Determine the (X, Y) coordinate at the center of the cell enclosing the given text.  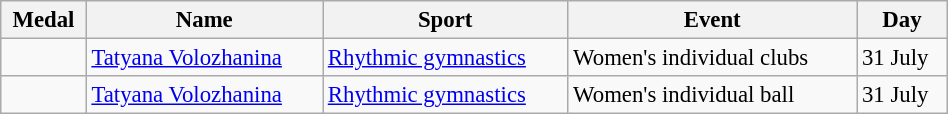
Name (204, 20)
Event (712, 20)
Day (902, 20)
Sport (444, 20)
Women's individual ball (712, 95)
Medal (44, 20)
Women's individual clubs (712, 58)
